Determine the [X, Y] coordinate at the center of the cell enclosing the given text.  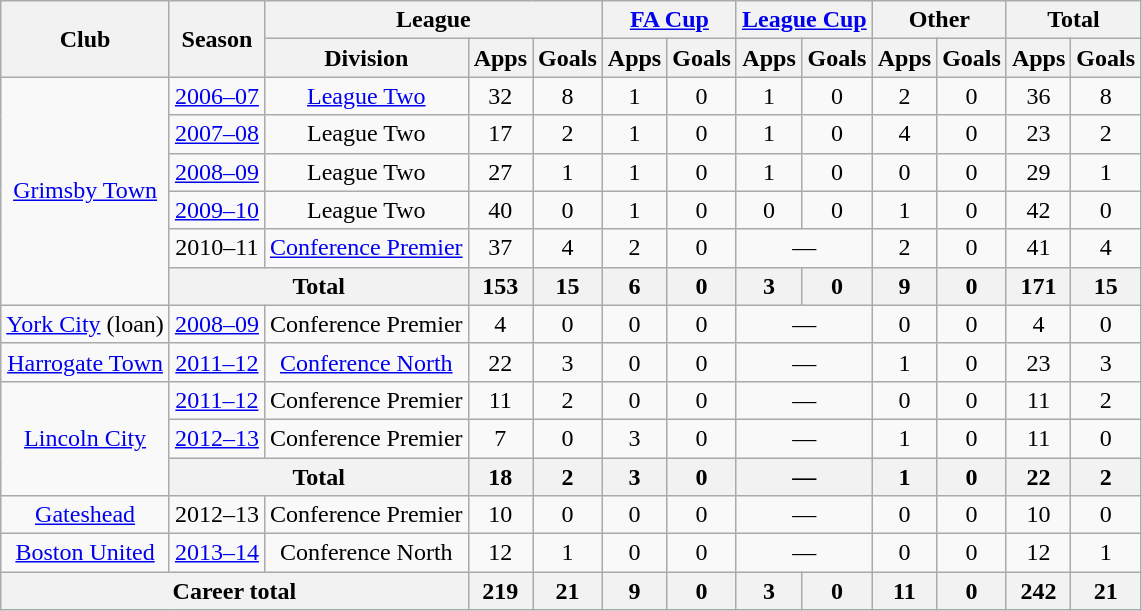
York City (loan) [86, 324]
6 [634, 286]
Lincoln City [86, 438]
29 [1038, 172]
7 [500, 438]
27 [500, 172]
2010–11 [216, 248]
FA Cup [669, 20]
Career total [234, 591]
League Cup [804, 20]
32 [500, 96]
17 [500, 134]
League [433, 20]
2013–14 [216, 553]
42 [1038, 210]
2007–08 [216, 134]
Gateshead [86, 515]
18 [500, 477]
Harrogate Town [86, 362]
2009–10 [216, 210]
153 [500, 286]
41 [1038, 248]
2006–07 [216, 96]
37 [500, 248]
171 [1038, 286]
Other [939, 20]
Boston United [86, 553]
Club [86, 39]
242 [1038, 591]
36 [1038, 96]
Season [216, 39]
219 [500, 591]
Division [366, 58]
Grimsby Town [86, 191]
40 [500, 210]
